Scan for the cell matching the given text and deliver its (x, y) coordinate at center. 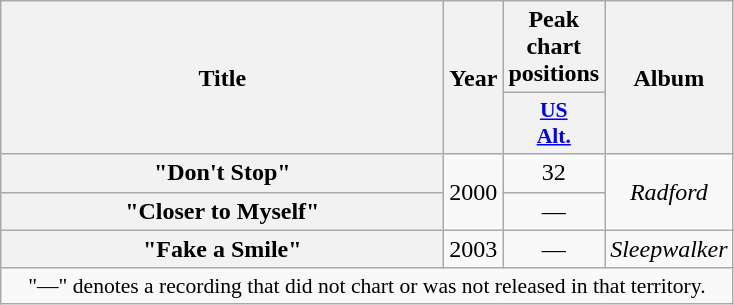
"Don't Stop" (222, 173)
Peak chart positions (554, 47)
"—" denotes a recording that did not chart or was not released in that territory. (367, 286)
Radford (669, 192)
USAlt. (554, 124)
2003 (474, 249)
Title (222, 78)
32 (554, 173)
2000 (474, 192)
"Closer to Myself" (222, 211)
Year (474, 78)
"Fake a Smile" (222, 249)
Sleepwalker (669, 249)
Album (669, 78)
